For the text-containing cell, return its midpoint in [x, y] coordinate format. 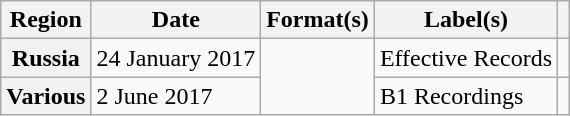
B1 Recordings [466, 96]
Region [46, 20]
2 June 2017 [176, 96]
Effective Records [466, 58]
Label(s) [466, 20]
Various [46, 96]
Date [176, 20]
Russia [46, 58]
24 January 2017 [176, 58]
Format(s) [318, 20]
